Determine the (X, Y) coordinate at the center of the cell enclosing the given text.  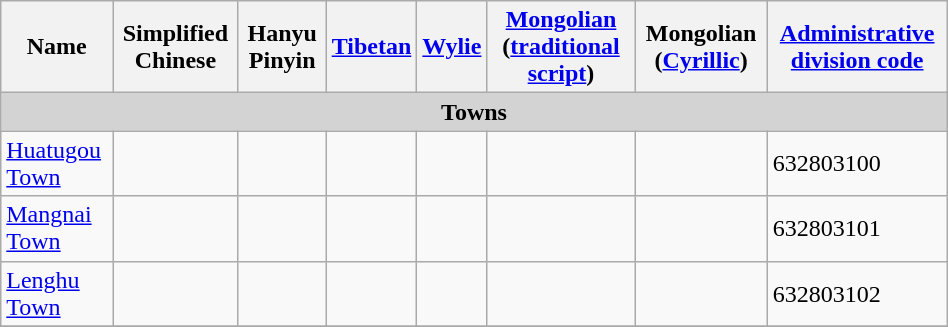
Mongolian (Cyrillic) (701, 47)
Name (57, 47)
Towns (474, 112)
Mongolian (traditional script) (561, 47)
632803100 (857, 164)
Huatugou Town (57, 164)
Tibetan (372, 47)
Administrative division code (857, 47)
Mangnai Town (57, 228)
632803101 (857, 228)
632803102 (857, 294)
Lenghu Town (57, 294)
Simplified Chinese (176, 47)
Hanyu Pinyin (282, 47)
Wylie (452, 47)
